Provide the [X, Y] coordinate of the cell's center where the given text is located.  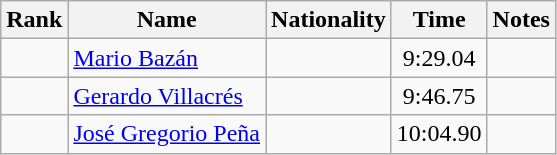
10:04.90 [439, 134]
Rank [34, 20]
Notes [521, 20]
Gerardo Villacrés [167, 96]
9:46.75 [439, 96]
Name [167, 20]
Mario Bazán [167, 58]
9:29.04 [439, 58]
Time [439, 20]
Nationality [329, 20]
José Gregorio Peña [167, 134]
